Detect which cell encompasses the target text, then output its (x, y) center coordinate. 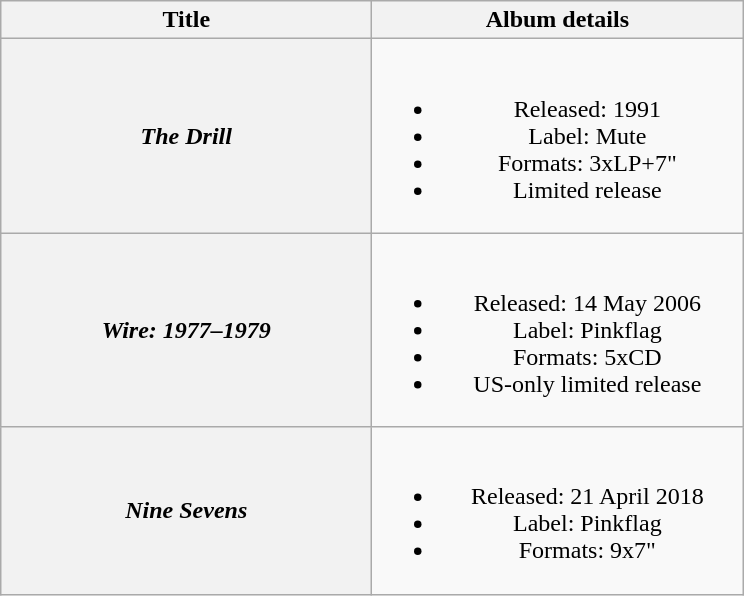
Released: 1991Label: MuteFormats: 3xLP+7"Limited release (558, 136)
Nine Sevens (186, 510)
Album details (558, 20)
Released: 14 May 2006Label: PinkflagFormats: 5xCDUS-only limited release (558, 330)
Title (186, 20)
The Drill (186, 136)
Released: 21 April 2018Label: PinkflagFormats: 9x7" (558, 510)
Wire: 1977–1979 (186, 330)
